Return the [X, Y] coordinate for the center point of the cell that contains the specified text.  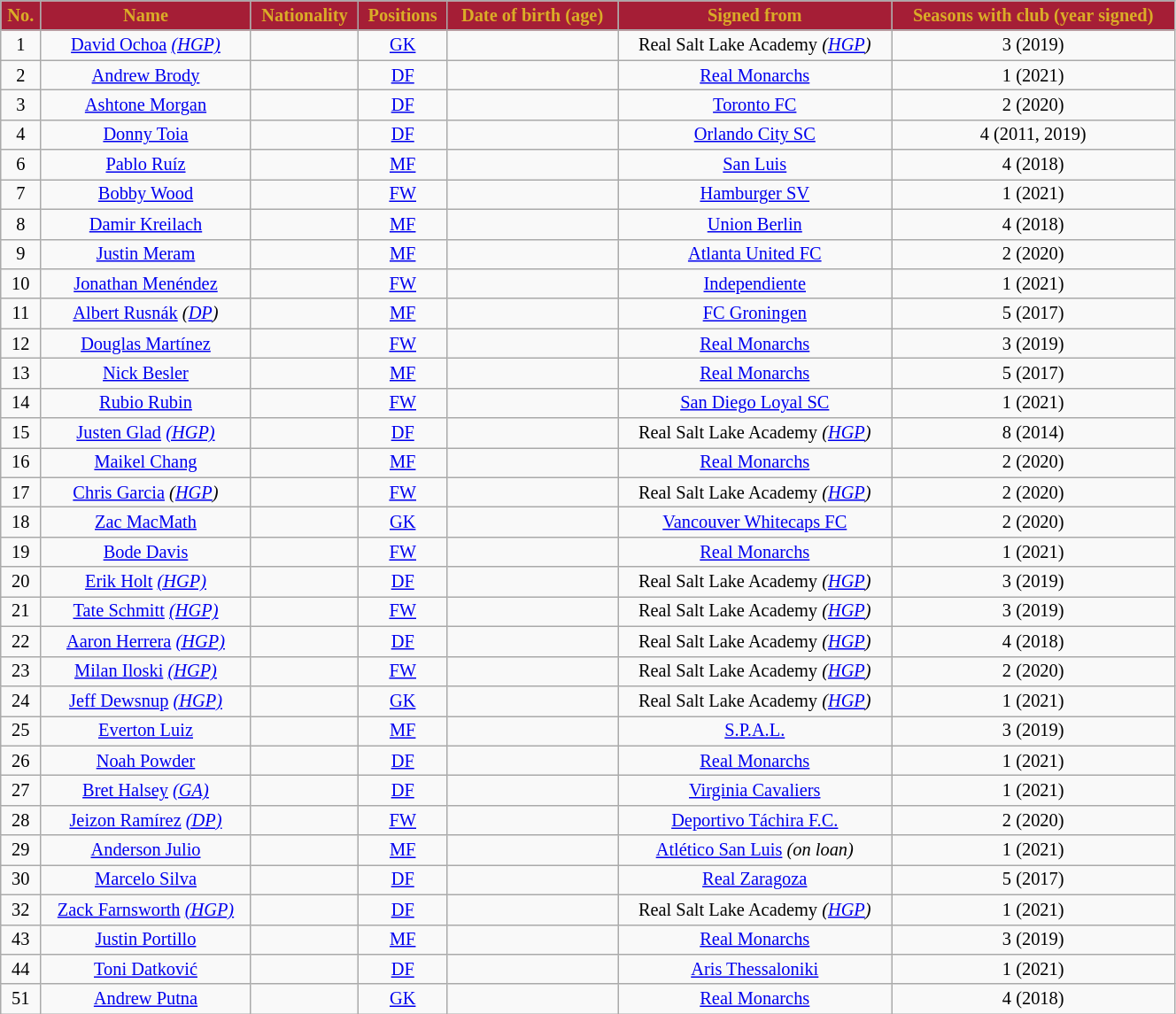
1 [21, 45]
14 [21, 403]
Zac MacMath [145, 522]
Nick Besler [145, 373]
Bode Davis [145, 552]
13 [21, 373]
7 [21, 194]
28 [21, 820]
Chris Garcia (HGP) [145, 492]
Erik Holt (HGP) [145, 582]
23 [21, 671]
10 [21, 283]
Pablo Ruíz [145, 165]
Orlando City SC [754, 135]
29 [21, 850]
16 [21, 462]
15 [21, 433]
21 [21, 611]
Albert Rusnák (DP) [145, 313]
Andrew Brody [145, 75]
Rubio Rubin [145, 403]
27 [21, 790]
Milan Iloski (HGP) [145, 671]
S.P.A.L. [754, 731]
Bobby Wood [145, 194]
25 [21, 731]
19 [21, 552]
San Diego Loyal SC [754, 403]
Jonathan Menéndez [145, 283]
Jeizon Ramírez (DP) [145, 820]
Independiente [754, 283]
Aaron Herrera (HGP) [145, 641]
12 [21, 344]
Name [145, 15]
Tate Schmitt (HGP) [145, 611]
Toronto FC [754, 104]
Date of birth (age) [533, 15]
Vancouver Whitecaps FC [754, 522]
Nationality [305, 15]
18 [21, 522]
Real Zaragoza [754, 879]
9 [21, 254]
Andrew Putna [145, 999]
Seasons with club (year signed) [1033, 15]
Anderson Julio [145, 850]
8 (2014) [1033, 433]
Bret Halsey (GA) [145, 790]
44 [21, 969]
Jeff Dewsnup (HGP) [145, 701]
FC Groningen [754, 313]
Deportivo Táchira F.C. [754, 820]
San Luis [754, 165]
Toni Datković [145, 969]
43 [21, 940]
24 [21, 701]
Ashtone Morgan [145, 104]
Aris Thessaloniki [754, 969]
Justin Meram [145, 254]
6 [21, 165]
17 [21, 492]
22 [21, 641]
26 [21, 761]
Zack Farnsworth (HGP) [145, 910]
51 [21, 999]
4 [21, 135]
32 [21, 910]
Union Berlin [754, 224]
Donny Toia [145, 135]
No. [21, 15]
Marcelo Silva [145, 879]
3 [21, 104]
30 [21, 879]
Douglas Martínez [145, 344]
Atlético San Luis (on loan) [754, 850]
Damir Kreilach [145, 224]
20 [21, 582]
Atlanta United FC [754, 254]
2 [21, 75]
Noah Powder [145, 761]
11 [21, 313]
Justin Portillo [145, 940]
Signed from [754, 15]
Hamburger SV [754, 194]
Everton Luiz [145, 731]
David Ochoa (HGP) [145, 45]
Justen Glad (HGP) [145, 433]
8 [21, 224]
Maikel Chang [145, 462]
Virginia Cavaliers [754, 790]
4 (2011, 2019) [1033, 135]
Positions [403, 15]
